Locate the cell with the specified text and output its (X, Y) center coordinate. 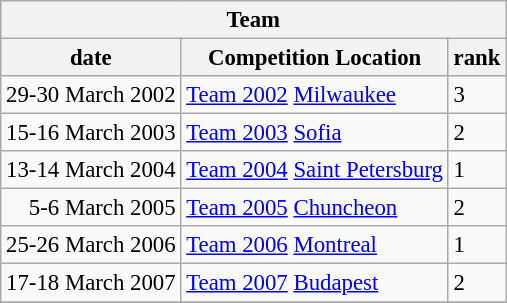
29-30 March 2002 (91, 95)
rank (476, 58)
15-16 March 2003 (91, 133)
5-6 March 2005 (91, 208)
Team 2007 Budapest (314, 283)
Team 2004 Saint Petersburg (314, 170)
date (91, 58)
Competition Location (314, 58)
3 (476, 95)
Team 2002 Milwaukee (314, 95)
Team 2003 Sofia (314, 133)
13-14 March 2004 (91, 170)
Team (254, 20)
17-18 March 2007 (91, 283)
Team 2005 Chuncheon (314, 208)
Team 2006 Montreal (314, 245)
25-26 March 2006 (91, 245)
